From the cell containing the given text, extract its center point as [x, y] coordinate. 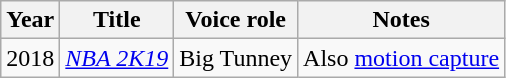
Also motion capture [402, 58]
Year [30, 20]
2018 [30, 58]
Voice role [236, 20]
Big Tunney [236, 58]
NBA 2K19 [117, 58]
Notes [402, 20]
Title [117, 20]
